Return the [x, y] coordinate for the center point of the cell that contains the specified text.  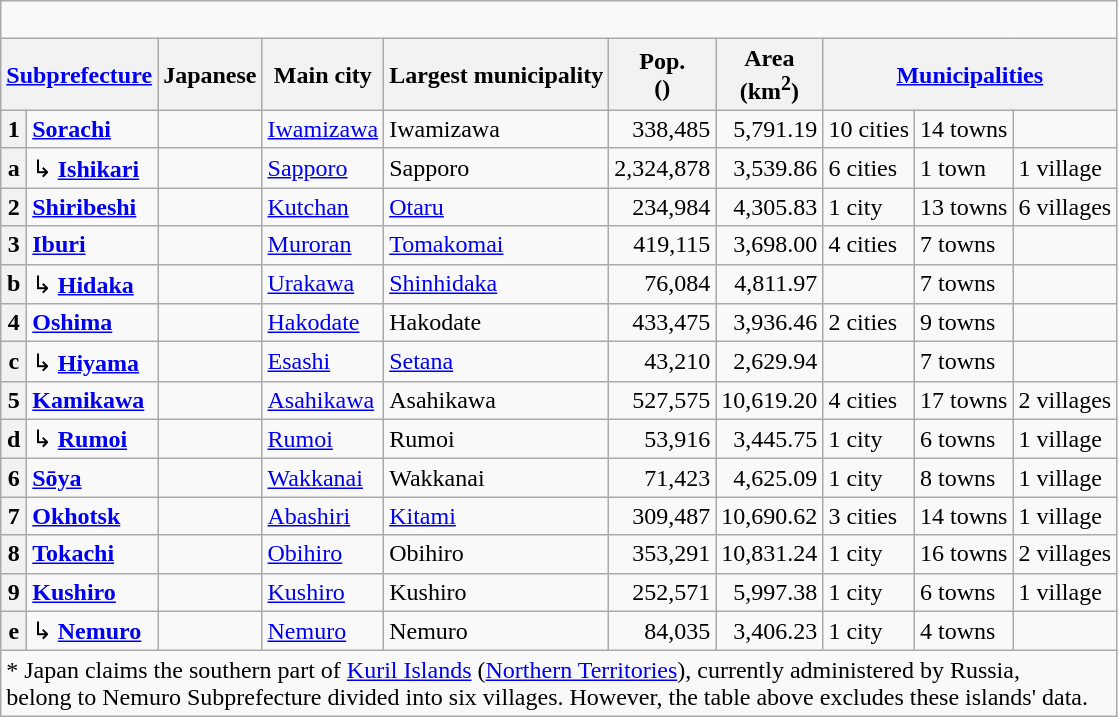
2 [14, 207]
10,690.62 [770, 516]
9 [14, 592]
419,115 [662, 245]
43,210 [662, 362]
84,035 [662, 631]
16 towns [964, 554]
5,791.19 [770, 129]
Shiribeshi [92, 207]
71,423 [662, 478]
b [14, 284]
Main city [323, 75]
6 cities [869, 168]
252,571 [662, 592]
↳ Ishikari [92, 168]
1 town [964, 168]
Iburi [92, 245]
8 [14, 554]
Japanese [210, 75]
Sorachi [92, 129]
6 [14, 478]
4 [14, 323]
53,916 [662, 439]
Tomakomai [496, 245]
↳ Hiyama [92, 362]
↳ Hidaka [92, 284]
6 villages [1065, 207]
Sōya [92, 478]
4,811.97 [770, 284]
10,831.24 [770, 554]
2,324,878 [662, 168]
527,575 [662, 400]
309,487 [662, 516]
76,084 [662, 284]
Tokachi [92, 554]
Shinhidaka [496, 284]
Subprefecture [80, 75]
a [14, 168]
Pop.() [662, 75]
Otaru [496, 207]
1 [14, 129]
Setana [496, 362]
8 towns [964, 478]
4,625.09 [770, 478]
e [14, 631]
5 [14, 400]
↳ Nemuro [92, 631]
433,475 [662, 323]
3,445.75 [770, 439]
3,936.46 [770, 323]
338,485 [662, 129]
Okhotsk [92, 516]
3 [14, 245]
353,291 [662, 554]
13 towns [964, 207]
3 cities [869, 516]
Kitami [496, 516]
3,406.23 [770, 631]
10,619.20 [770, 400]
↳ Rumoi [92, 439]
7 [14, 516]
Largest municipality [496, 75]
Esashi [323, 362]
10 cities [869, 129]
17 towns [964, 400]
Oshima [92, 323]
d [14, 439]
Kamikawa [92, 400]
3,539.86 [770, 168]
Abashiri [323, 516]
Municipalities [970, 75]
c [14, 362]
234,984 [662, 207]
Muroran [323, 245]
Area(km2) [770, 75]
9 towns [964, 323]
2,629.94 [770, 362]
Urakawa [323, 284]
4,305.83 [770, 207]
4 towns [964, 631]
5,997.38 [770, 592]
3,698.00 [770, 245]
Kutchan [323, 207]
2 cities [869, 323]
